Pinpoint the cell where the given text exists, returning its [X, Y] midpoint coordinate. 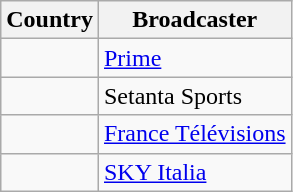
Broadcaster [194, 20]
Prime [194, 58]
France Télévisions [194, 134]
Country [50, 20]
SKY Italia [194, 172]
Setanta Sports [194, 96]
